From the cell containing the given text, extract its center point as (x, y) coordinate. 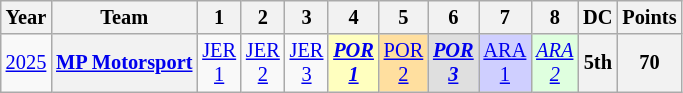
POR3 (453, 63)
8 (554, 17)
ARA1 (506, 63)
2025 (26, 63)
ARA2 (554, 63)
70 (649, 63)
JER1 (219, 63)
5 (404, 17)
6 (453, 17)
2 (263, 17)
JER2 (263, 63)
POR2 (404, 63)
Year (26, 17)
1 (219, 17)
Points (649, 17)
DC (598, 17)
3 (307, 17)
5th (598, 63)
Team (124, 17)
7 (506, 17)
POR1 (353, 63)
4 (353, 17)
MP Motorsport (124, 63)
JER3 (307, 63)
